Extract the [X, Y] coordinate from the center of the cell holding the provided text.  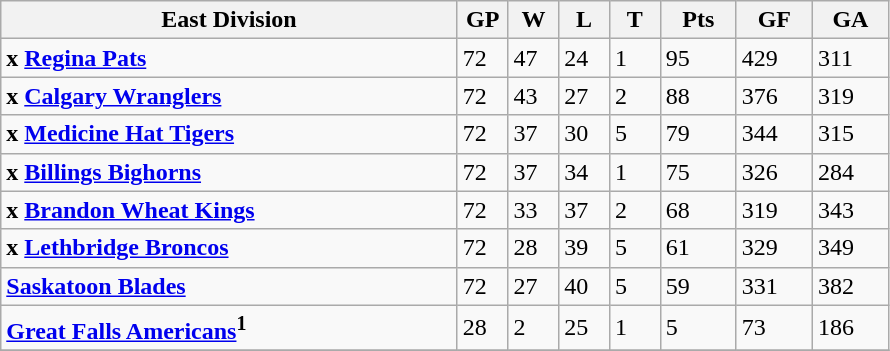
East Division [230, 20]
GP [482, 20]
34 [584, 172]
GA [850, 20]
43 [534, 96]
376 [774, 96]
T [634, 20]
79 [698, 134]
x Brandon Wheat Kings [230, 210]
88 [698, 96]
315 [850, 134]
Pts [698, 20]
x Medicine Hat Tigers [230, 134]
343 [850, 210]
Great Falls Americans1 [230, 328]
x Lethbridge Broncos [230, 248]
x Regina Pats [230, 58]
47 [534, 58]
382 [850, 286]
349 [850, 248]
68 [698, 210]
186 [850, 328]
24 [584, 58]
326 [774, 172]
33 [534, 210]
Saskatoon Blades [230, 286]
95 [698, 58]
W [534, 20]
39 [584, 248]
311 [850, 58]
429 [774, 58]
329 [774, 248]
344 [774, 134]
GF [774, 20]
59 [698, 286]
x Billings Bighorns [230, 172]
40 [584, 286]
73 [774, 328]
61 [698, 248]
L [584, 20]
331 [774, 286]
x Calgary Wranglers [230, 96]
284 [850, 172]
30 [584, 134]
25 [584, 328]
75 [698, 172]
